Return [x, y] of the center of cell containing provided text 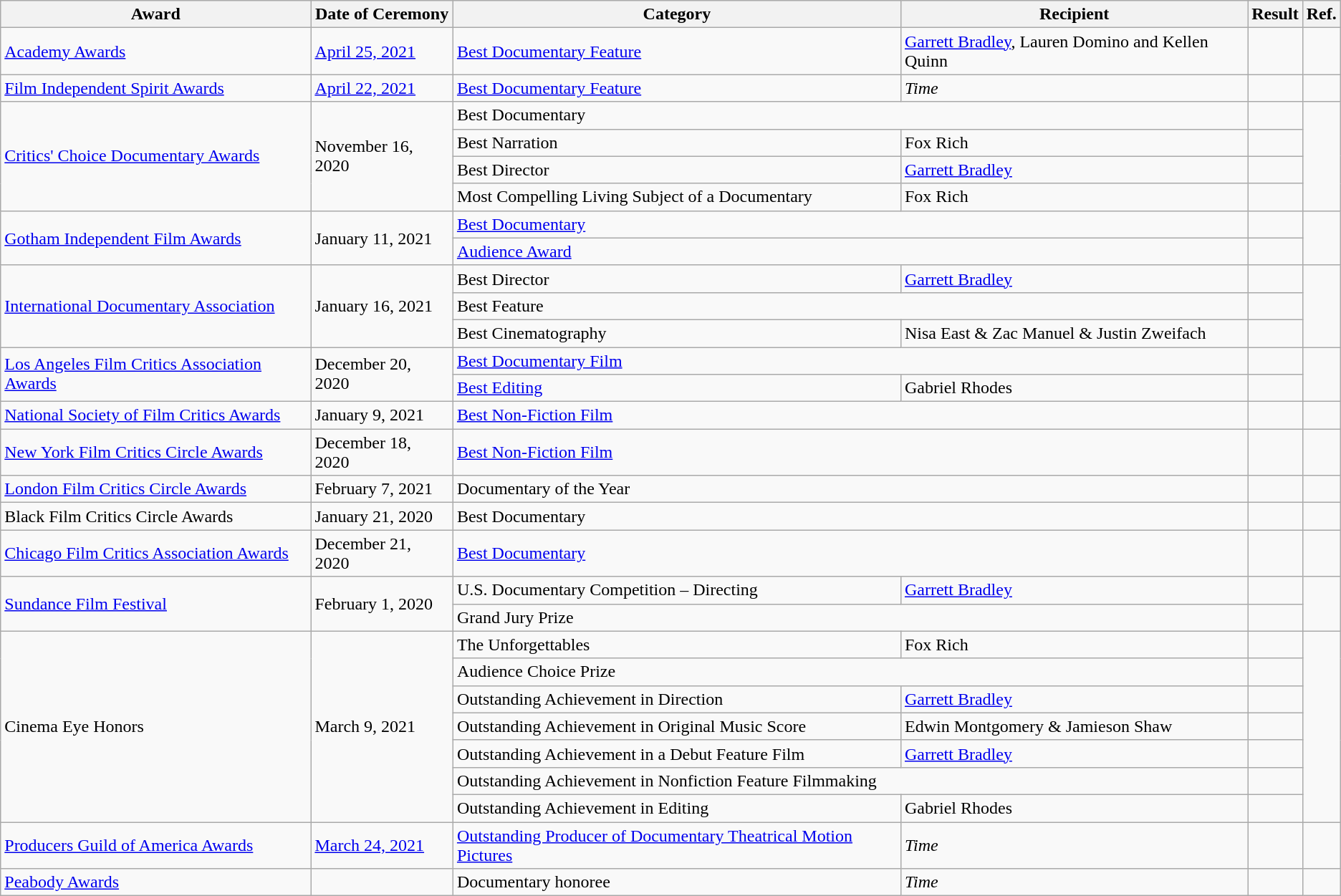
Documentary honoree [676, 882]
Category [676, 14]
Black Film Critics Circle Awards [156, 516]
January 9, 2021 [383, 415]
Critics' Choice Documentary Awards [156, 156]
Outstanding Achievement in Direction [676, 699]
April 25, 2021 [383, 52]
Film Independent Spirit Awards [156, 88]
Documentary of the Year [850, 489]
Audience Award [850, 251]
April 22, 2021 [383, 88]
International Documentary Association [156, 306]
Result [1275, 14]
December 20, 2020 [383, 374]
Gotham Independent Film Awards [156, 238]
January 16, 2021 [383, 306]
Peabody Awards [156, 882]
Best Documentary Film [850, 360]
Sundance Film Festival [156, 604]
November 16, 2020 [383, 156]
December 18, 2020 [383, 453]
U.S. Documentary Competition – Directing [676, 590]
Grand Jury Prize [850, 617]
London Film Critics Circle Awards [156, 489]
Best Editing [676, 388]
Best Feature [850, 306]
Nisa East & Zac Manuel & Justin Zweifach [1074, 333]
Cinema Eye Honors [156, 726]
National Society of Film Critics Awards [156, 415]
December 21, 2020 [383, 553]
March 9, 2021 [383, 726]
Award [156, 14]
Best Cinematography [676, 333]
Outstanding Achievement in Original Music Score [676, 726]
February 1, 2020 [383, 604]
Academy Awards [156, 52]
March 24, 2021 [383, 845]
Best Narration [676, 143]
January 11, 2021 [383, 238]
Garrett Bradley, Lauren Domino and Kellen Quinn [1074, 52]
Outstanding Achievement in Editing [676, 808]
Audience Choice Prize [850, 672]
February 7, 2021 [383, 489]
Outstanding Achievement in a Debut Feature Film [676, 753]
Most Compelling Living Subject of a Documentary [676, 197]
Los Angeles Film Critics Association Awards [156, 374]
Edwin Montgomery & Jamieson Shaw [1074, 726]
Outstanding Producer of Documentary Theatrical Motion Pictures [676, 845]
Producers Guild of America Awards [156, 845]
Outstanding Achievement in Nonfiction Feature Filmmaking [850, 781]
Ref. [1321, 14]
Chicago Film Critics Association Awards [156, 553]
The Unforgettables [676, 645]
Recipient [1074, 14]
January 21, 2020 [383, 516]
Date of Ceremony [383, 14]
New York Film Critics Circle Awards [156, 453]
